From the cell containing the given text, extract its center point as (x, y) coordinate. 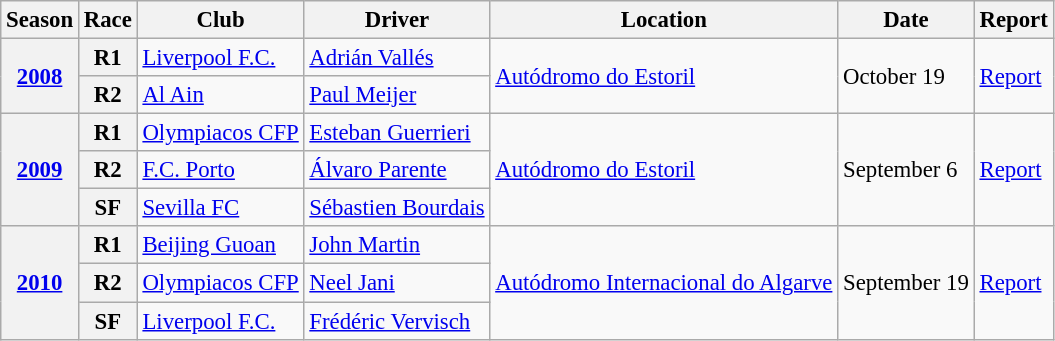
Frédéric Vervisch (397, 321)
Autódromo Internacional do Algarve (664, 282)
October 19 (906, 76)
Esteban Guerrieri (397, 133)
Location (664, 20)
Season (40, 20)
Neel Jani (397, 283)
September 6 (906, 170)
Sevilla FC (220, 208)
Adrián Vallés (397, 58)
September 19 (906, 282)
Beijing Guoan (220, 245)
Álvaro Parente (397, 170)
John Martin (397, 245)
2008 (40, 76)
Al Ain (220, 95)
Paul Meijer (397, 95)
Race (108, 20)
F.C. Porto (220, 170)
Sébastien Bourdais (397, 208)
Date (906, 20)
2009 (40, 170)
2010 (40, 282)
Club (220, 20)
Driver (397, 20)
